Output the [x, y] coordinate of the center of the cell containing the given text.  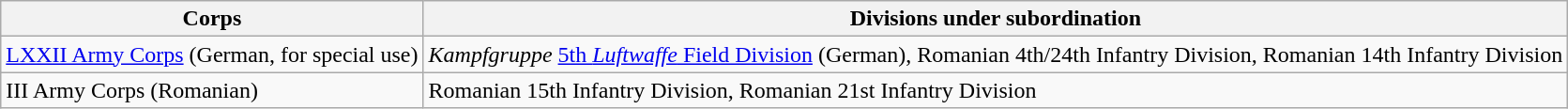
LXXII Army Corps (German, for special use) [212, 54]
III Army Corps (Romanian) [212, 90]
Kampfgruppe 5th Luftwaffe Field Division (German), Romanian 4th/24th Infantry Division, Romanian 14th Infantry Division [996, 54]
Corps [212, 19]
Divisions under subordination [996, 19]
Romanian 15th Infantry Division, Romanian 21st Infantry Division [996, 90]
